For the text-containing cell, return its midpoint in [X, Y] coordinate format. 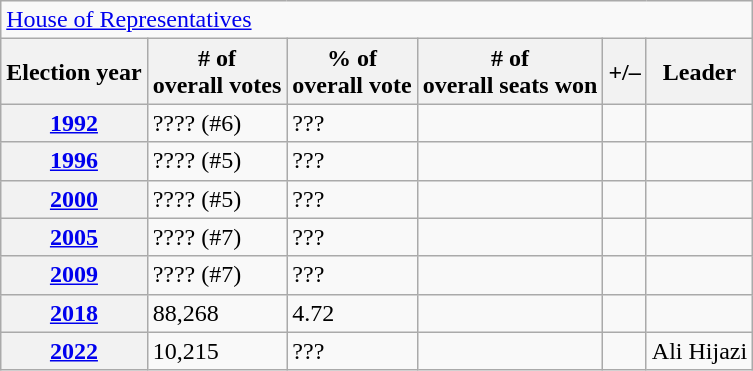
+/– [624, 72]
1992 [74, 123]
House of Representatives [377, 20]
% ofoverall vote [352, 72]
2000 [74, 199]
# ofoverall votes [217, 72]
10,215 [217, 351]
1996 [74, 161]
???? (#6) [217, 123]
2005 [74, 237]
2009 [74, 275]
# ofoverall seats won [510, 72]
4.72 [352, 313]
2018 [74, 313]
Ali Hijazi [699, 351]
Leader [699, 72]
88,268 [217, 313]
Election year [74, 72]
2022 [74, 351]
